From the cell containing the given text, extract its center point as [X, Y] coordinate. 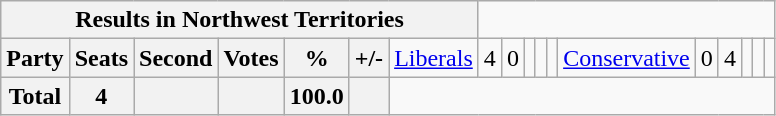
% [316, 58]
Seats [101, 58]
100.0 [316, 96]
Results in Northwest Territories [240, 20]
Total [35, 96]
Conservative [627, 58]
Votes [251, 58]
Second [176, 58]
+/- [368, 58]
Liberals [434, 58]
Party [35, 58]
